Output the [X, Y] coordinate of the center of the cell containing the given text.  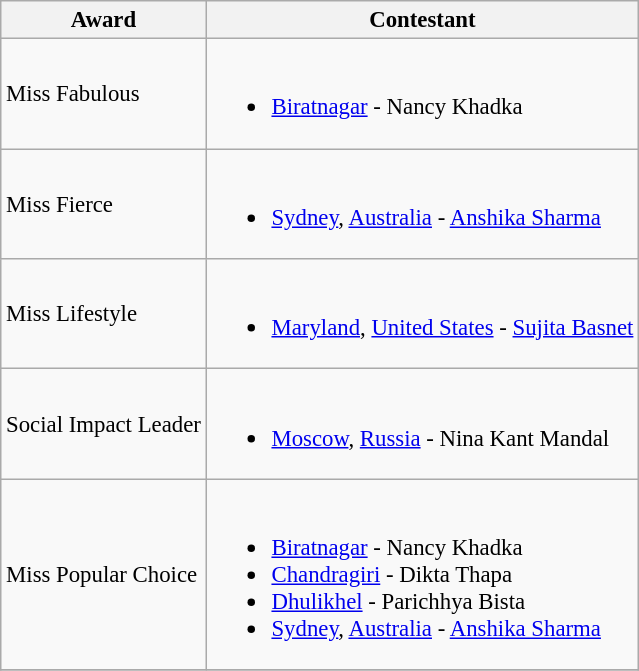
Miss Lifestyle [104, 314]
Award [104, 20]
Sydney, Australia - Anshika Sharma [422, 204]
Social Impact Leader [104, 424]
Biratnagar - Nancy Khadka Chandragiri - Dikta Thapa Dhulikhel - Parichhya Bista Sydney, Australia - Anshika Sharma [422, 574]
Contestant [422, 20]
Maryland, United States - Sujita Basnet [422, 314]
Biratnagar - Nancy Khadka [422, 94]
Miss Popular Choice [104, 574]
Miss Fabulous [104, 94]
Miss Fierce [104, 204]
Moscow, Russia - Nina Kant Mandal [422, 424]
